Identify which cell holds the provided text, then report its (x, y) central coordinate. 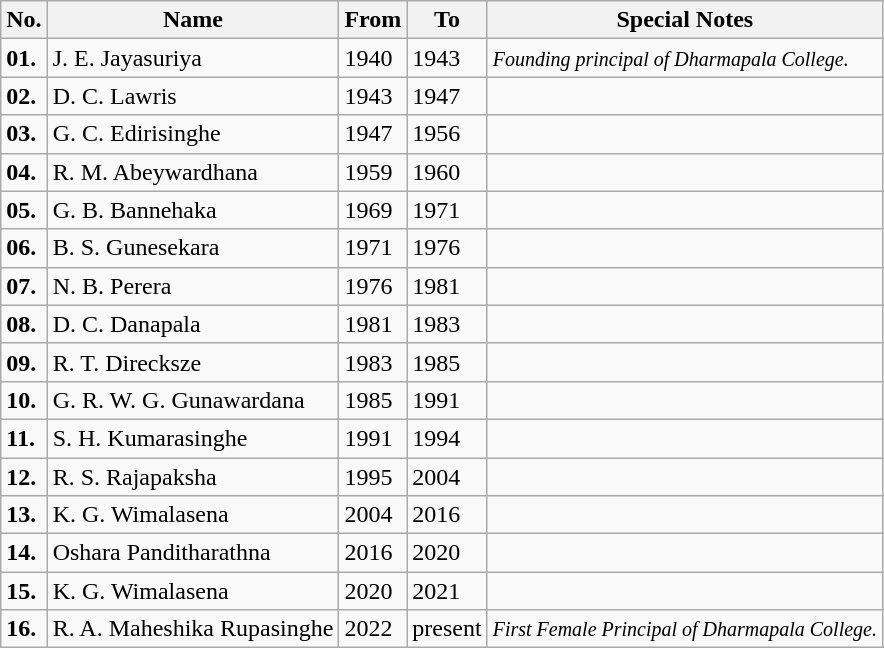
1940 (373, 58)
R. S. Rajapaksha (193, 477)
2021 (447, 591)
Founding principal of Dharmapala College. (684, 58)
15. (24, 591)
D. C. Lawris (193, 96)
06. (24, 248)
13. (24, 515)
First Female Principal of Dharmapala College. (684, 629)
present (447, 629)
05. (24, 210)
1956 (447, 134)
2022 (373, 629)
No. (24, 20)
Special Notes (684, 20)
04. (24, 172)
1969 (373, 210)
02. (24, 96)
12. (24, 477)
09. (24, 362)
R. M. Abeywardhana (193, 172)
To (447, 20)
B. S. Gunesekara (193, 248)
G. B. Bannehaka (193, 210)
01. (24, 58)
D. C. Danapala (193, 324)
S. H. Kumarasinghe (193, 438)
Oshara Panditharathna (193, 553)
08. (24, 324)
J. E. Jayasuriya (193, 58)
From (373, 20)
1994 (447, 438)
G. C. Edirisinghe (193, 134)
10. (24, 400)
R. T. Direcksze (193, 362)
1960 (447, 172)
1995 (373, 477)
G. R. W. G. Gunawardana (193, 400)
N. B. Perera (193, 286)
R. A. Maheshika Rupasinghe (193, 629)
11. (24, 438)
16. (24, 629)
07. (24, 286)
1959 (373, 172)
14. (24, 553)
Name (193, 20)
03. (24, 134)
